Detect which cell encompasses the target text, then output its [X, Y] center coordinate. 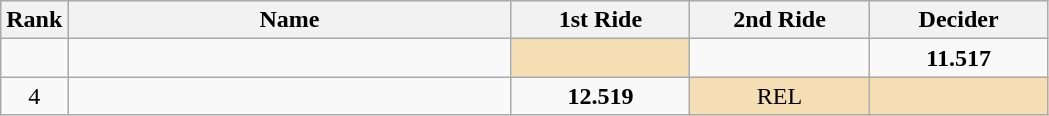
Name [290, 20]
REL [780, 96]
11.517 [958, 58]
Rank [34, 20]
1st Ride [600, 20]
Decider [958, 20]
12.519 [600, 96]
2nd Ride [780, 20]
4 [34, 96]
